From the cell containing the given text, extract its center point as (x, y) coordinate. 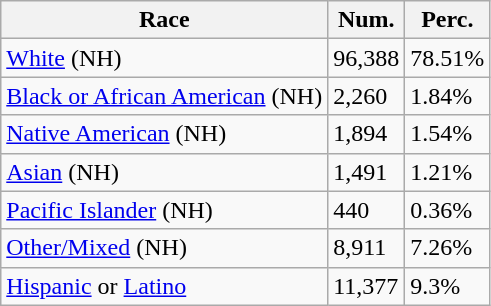
Asian (NH) (164, 172)
8,911 (366, 248)
96,388 (366, 58)
Perc. (448, 20)
1.54% (448, 134)
0.36% (448, 210)
Race (164, 20)
1.21% (448, 172)
11,377 (366, 286)
1.84% (448, 96)
9.3% (448, 286)
Native American (NH) (164, 134)
Hispanic or Latino (164, 286)
Num. (366, 20)
White (NH) (164, 58)
Black or African American (NH) (164, 96)
78.51% (448, 58)
Other/Mixed (NH) (164, 248)
Pacific Islander (NH) (164, 210)
2,260 (366, 96)
7.26% (448, 248)
1,894 (366, 134)
1,491 (366, 172)
440 (366, 210)
